Find where the given text appears and provide that cell's center as (x, y) coordinate. 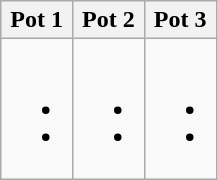
Pot 2 (109, 20)
Pot 3 (180, 20)
Pot 1 (37, 20)
